Return the (X, Y) coordinate for the center point of the cell that contains the specified text.  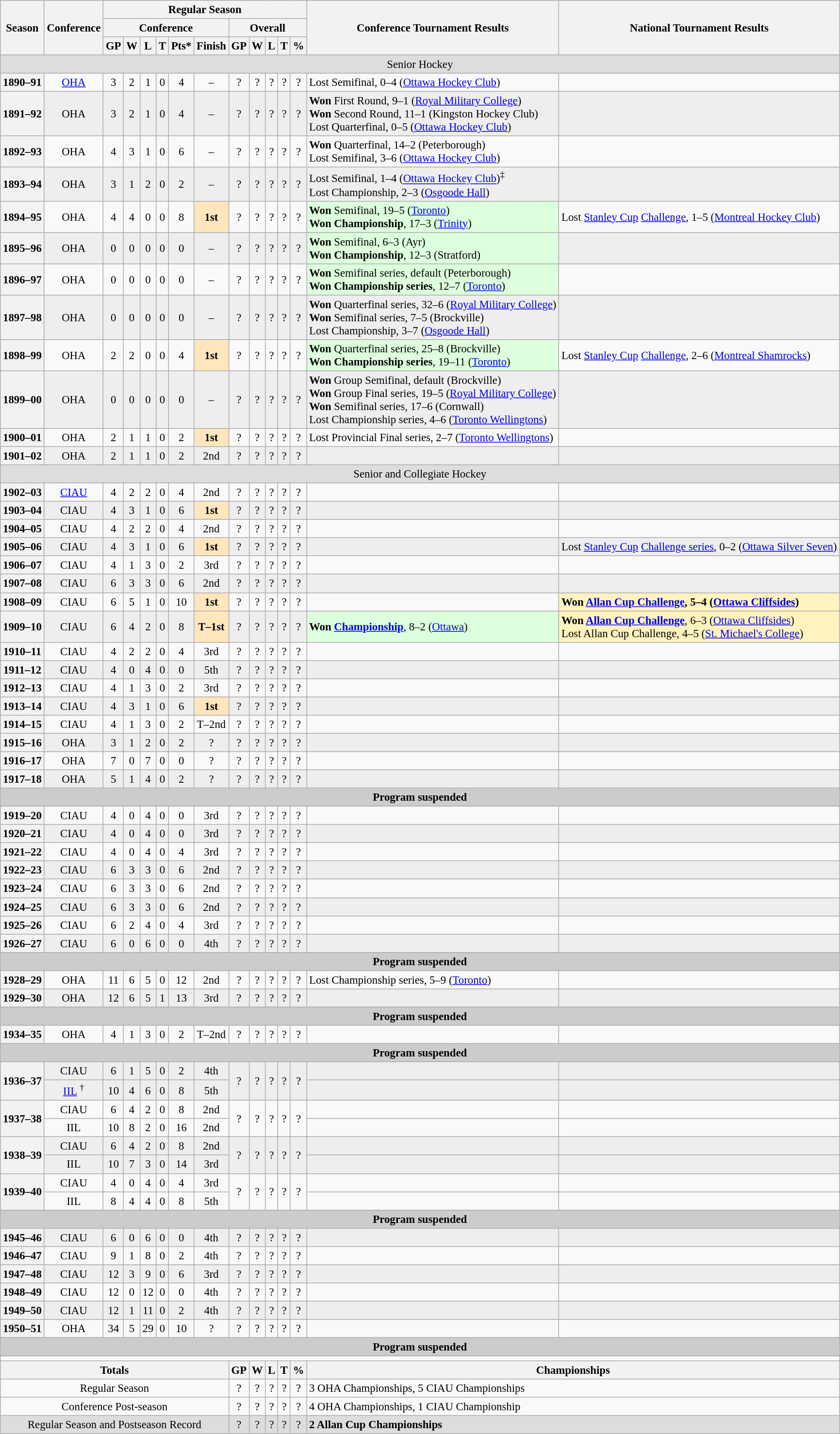
Senior and Collegiate Hockey (420, 474)
1949–50 (22, 1310)
34 (114, 1329)
1936–37 (22, 1081)
1934–35 (22, 1035)
1910–11 (22, 651)
Conference Post-season (115, 1407)
1946–47 (22, 1256)
1892–93 (22, 151)
1902–03 (22, 493)
1903–04 (22, 511)
1898–99 (22, 355)
29 (148, 1329)
Won Semifinal series, default (Peterborough)Won Championship series, 12–7 (Toronto) (433, 280)
IIL † (74, 1090)
Won Quarterfinal series, 32–6 (Royal Military College)Won Semifinal series, 7–5 (Brockville)Lost Championship, 3–7 (Osgoode Hall) (433, 317)
1926–27 (22, 943)
Senior Hockey (420, 65)
T–1st (212, 627)
1915–16 (22, 742)
National Tournament Results (699, 28)
1950–51 (22, 1329)
1890–91 (22, 82)
13 (181, 998)
Championships (573, 1370)
1901–02 (22, 456)
Lost Provincial Final series, 2–7 (Toronto Wellingtons) (433, 438)
Lost Semifinal, 1–4 (Ottawa Hockey Club)‡Lost Championship, 2–3 (Osgoode Hall) (433, 184)
3 OHA Championships, 5 CIAU Championships (573, 1388)
1904–05 (22, 529)
1900–01 (22, 438)
1912–13 (22, 688)
1905–06 (22, 547)
1895–96 (22, 248)
1917–18 (22, 779)
4 OHA Championships, 1 CIAU Championship (573, 1407)
Finish (212, 46)
Lost Stanley Cup Challenge, 1–5 (Montreal Hockey Club) (699, 216)
1921–22 (22, 852)
1920–21 (22, 834)
1894–95 (22, 216)
1947–48 (22, 1274)
1897–98 (22, 317)
Won Semifinal, 6–3 (Ayr)Won Championship, 12–3 (Stratford) (433, 248)
Lost Championship series, 5–9 (Toronto) (433, 980)
1896–97 (22, 280)
Won Allan Cup Challenge, 6–3 (Ottawa Cliffsides)Lost Allan Cup Challenge, 4–5 (St. Michael's College) (699, 627)
1939–40 (22, 1192)
1916–17 (22, 761)
1899–00 (22, 400)
1906–07 (22, 565)
Won Quarterfinal series, 25–8 (Brockville)Won Championship series, 19–11 (Toronto) (433, 355)
1937–38 (22, 1119)
1909–10 (22, 627)
Totals (115, 1370)
Lost Stanley Cup Challenge, 2–6 (Montreal Shamrocks) (699, 355)
1922–23 (22, 870)
1911–12 (22, 670)
Won Championship, 8–2 (Ottawa) (433, 627)
1938–39 (22, 1155)
Won Semifinal, 19–5 (Toronto)Won Championship, 17–3 (Trinity) (433, 216)
Lost Stanley Cup Challenge series, 0–2 (Ottawa Silver Seven) (699, 547)
Won First Round, 9–1 (Royal Military College)Won Second Round, 11–1 (Kingston Hockey Club)Lost Quarterfinal, 0–5 (Ottawa Hockey Club) (433, 114)
16 (181, 1128)
14 (181, 1165)
Won Quarterfinal, 14–2 (Peterborough)Lost Semifinal, 3–6 (Ottawa Hockey Club) (433, 151)
Conference Tournament Results (433, 28)
1929–30 (22, 998)
1924–25 (22, 907)
1913–14 (22, 706)
1948–49 (22, 1292)
Lost Semifinal, 0–4 (Ottawa Hockey Club) (433, 82)
1907–08 (22, 584)
1928–29 (22, 980)
1923–24 (22, 889)
Won Allan Cup Challenge, 5–4 (Ottawa Cliffsides) (699, 602)
Season (22, 28)
1925–26 (22, 925)
Overall (268, 28)
1893–94 (22, 184)
1914–15 (22, 725)
Pts* (181, 46)
1919–20 (22, 816)
1908–09 (22, 602)
1891–92 (22, 114)
1945–46 (22, 1237)
